Locate the cell with the specified text and output its (x, y) center coordinate. 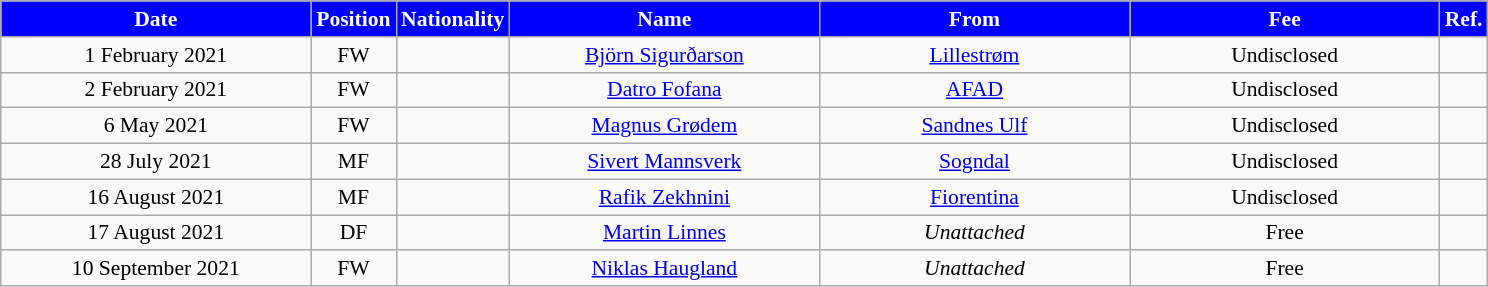
Sogndal (974, 162)
From (974, 19)
Name (664, 19)
2 February 2021 (156, 90)
Ref. (1464, 19)
Björn Sigurðarson (664, 55)
Martin Linnes (664, 233)
DF (354, 233)
17 August 2021 (156, 233)
Lillestrøm (974, 55)
Fee (1285, 19)
1 February 2021 (156, 55)
16 August 2021 (156, 197)
Nationality (452, 19)
Rafik Zekhnini (664, 197)
Date (156, 19)
Datro Fofana (664, 90)
AFAD (974, 90)
28 July 2021 (156, 162)
Sandnes Ulf (974, 126)
Fiorentina (974, 197)
Sivert Mannsverk (664, 162)
Magnus Grødem (664, 126)
Niklas Haugland (664, 269)
Position (354, 19)
10 September 2021 (156, 269)
6 May 2021 (156, 126)
